Return [X, Y] of the center of cell containing provided text 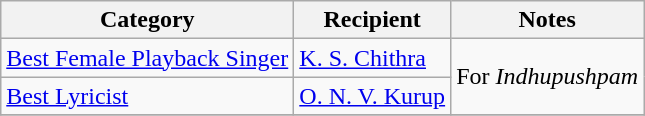
Category [148, 20]
For Indhupushpam [548, 77]
Recipient [372, 20]
O. N. V. Kurup [372, 96]
Best Lyricist [148, 96]
Notes [548, 20]
Best Female Playback Singer [148, 58]
K. S. Chithra [372, 58]
